Return [x, y] of the center of cell containing provided text 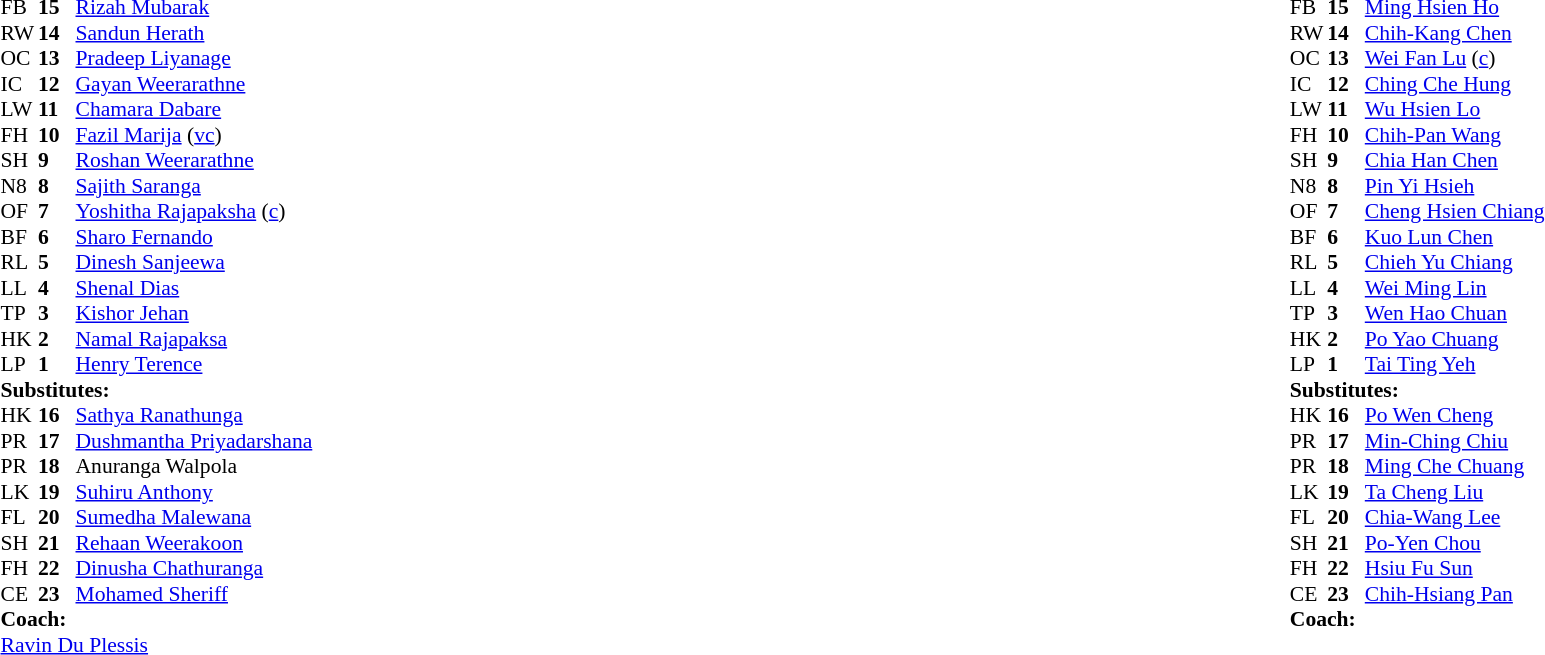
Chih-Pan Wang [1455, 135]
Gayan Weerarathne [194, 84]
Chieh Yu Chiang [1455, 263]
Anuranga Walpola [194, 467]
Ta Cheng Liu [1455, 492]
Chih-Hsiang Pan [1455, 594]
Kishor Jehan [194, 313]
Sharo Fernando [194, 237]
Min-Ching Chiu [1455, 441]
Wen Hao Chuan [1455, 313]
Sumedha Malewana [194, 517]
Mohamed Sheriff [194, 594]
Suhiru Anthony [194, 492]
Dinesh Sanjeewa [194, 263]
Hsiu Fu Sun [1455, 569]
Chamara Dabare [194, 109]
Dushmantha Priyadarshana [194, 441]
Ming Che Chuang [1455, 467]
Po Yao Chuang [1455, 339]
Shenal Dias [194, 288]
Ching Che Hung [1455, 84]
Henry Terence [194, 365]
Chih-Kang Chen [1455, 33]
Chia Han Chen [1455, 161]
Sajith Saranga [194, 186]
Tai Ting Yeh [1455, 365]
Roshan Weerarathne [194, 161]
Dinusha Chathuranga [194, 569]
Pradeep Liyanage [194, 59]
Kuo Lun Chen [1455, 237]
Wei Ming Lin [1455, 288]
Wei Fan Lu (c) [1455, 59]
Po-Yen Chou [1455, 543]
Fazil Marija (vc) [194, 135]
Po Wen Cheng [1455, 415]
Cheng Hsien Chiang [1455, 211]
Chia-Wang Lee [1455, 517]
Pin Yi Hsieh [1455, 186]
Namal Rajapaksa [194, 339]
Sathya Ranathunga [194, 415]
Wu Hsien Lo [1455, 109]
Sandun Herath [194, 33]
Rehaan Weerakoon [194, 543]
Yoshitha Rajapaksha (c) [194, 211]
